Find where the given text appears and provide that cell's center as [x, y] coordinate. 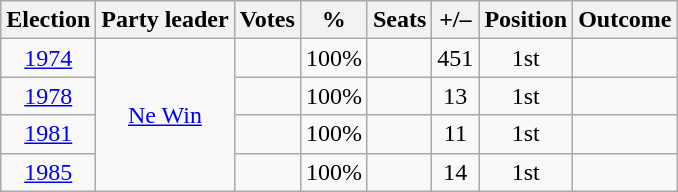
13 [456, 96]
% [334, 20]
Votes [267, 20]
451 [456, 58]
1981 [48, 134]
+/– [456, 20]
1974 [48, 58]
11 [456, 134]
Position [526, 20]
Ne Win [165, 115]
14 [456, 172]
Outcome [625, 20]
Seats [399, 20]
1985 [48, 172]
Party leader [165, 20]
1978 [48, 96]
Election [48, 20]
